Determine the (X, Y) coordinate at the center of the cell enclosing the given text.  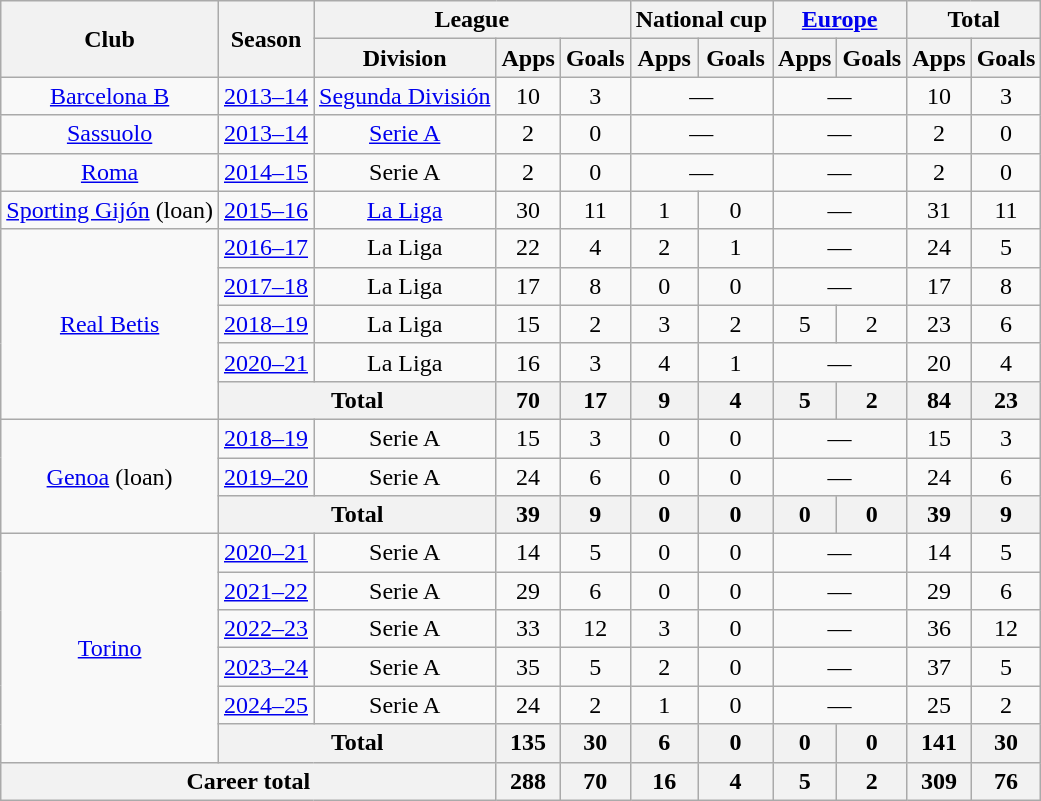
2019–20 (266, 477)
76 (1006, 781)
135 (528, 743)
Division (405, 58)
22 (528, 248)
Career total (248, 781)
National cup (701, 20)
36 (939, 629)
2016–17 (266, 248)
2014–15 (266, 172)
Segunda División (405, 96)
84 (939, 400)
33 (528, 629)
League (472, 20)
Sporting Gijón (loan) (110, 210)
2023–24 (266, 667)
37 (939, 667)
2015–16 (266, 210)
20 (939, 362)
25 (939, 705)
2017–18 (266, 286)
2024–25 (266, 705)
Barcelona B (110, 96)
Torino (110, 648)
Real Betis (110, 324)
2021–22 (266, 591)
2022–23 (266, 629)
141 (939, 743)
288 (528, 781)
Genoa (loan) (110, 476)
Roma (110, 172)
31 (939, 210)
309 (939, 781)
Club (110, 39)
35 (528, 667)
Sassuolo (110, 134)
Season (266, 39)
Europe (840, 20)
